Extract the (X, Y) coordinate from the center of the cell holding the provided text.  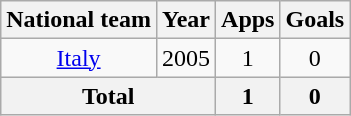
2005 (186, 58)
National team (79, 20)
Apps (248, 20)
Year (186, 20)
Italy (79, 58)
Goals (315, 20)
Total (108, 96)
